Extract the [x, y] coordinate from the center of the cell holding the provided text.  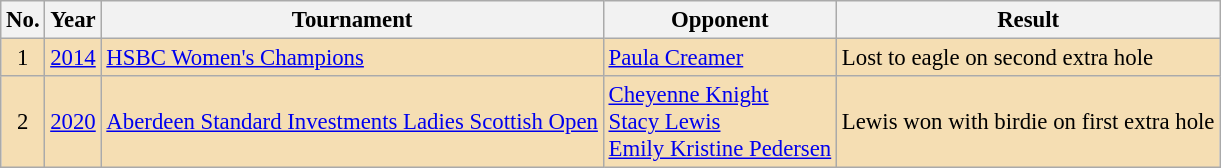
Result [1028, 20]
2 [23, 122]
1 [23, 58]
Tournament [352, 20]
Aberdeen Standard Investments Ladies Scottish Open [352, 122]
Cheyenne Knight Stacy Lewis Emily Kristine Pedersen [720, 122]
2014 [73, 58]
No. [23, 20]
Opponent [720, 20]
HSBC Women's Champions [352, 58]
2020 [73, 122]
Lewis won with birdie on first extra hole [1028, 122]
Paula Creamer [720, 58]
Lost to eagle on second extra hole [1028, 58]
Year [73, 20]
